Return the [X, Y] coordinate for the center point of the cell that contains the specified text.  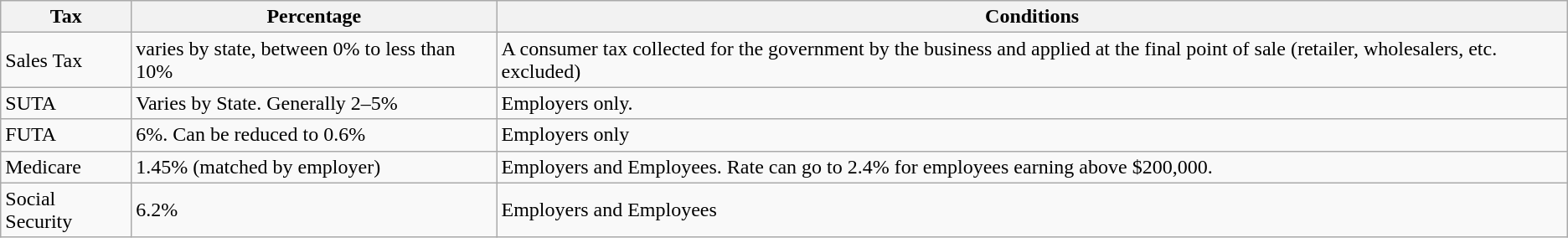
Varies by State. Generally 2–5% [314, 103]
Tax [66, 17]
SUTA [66, 103]
Social Security [66, 210]
FUTA [66, 135]
Conditions [1032, 17]
Employers only. [1032, 103]
Employers and Employees. Rate can go to 2.4% for employees earning above $200,000. [1032, 167]
varies by state, between 0% to less than 10% [314, 60]
1.45% (matched by employer) [314, 167]
Sales Tax [66, 60]
Employers only [1032, 135]
Percentage [314, 17]
6%. Can be reduced to 0.6% [314, 135]
Employers and Employees [1032, 210]
6.2% [314, 210]
Medicare [66, 167]
A consumer tax collected for the government by the business and applied at the final point of sale (retailer, wholesalers, etc. excluded) [1032, 60]
